Scan for the cell matching the given text and deliver its [X, Y] coordinate at center. 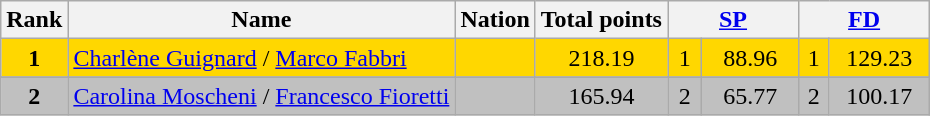
218.19 [601, 58]
Total points [601, 20]
Nation [495, 20]
165.94 [601, 96]
100.17 [880, 96]
Rank [34, 20]
Charlène Guignard / Marco Fabbri [262, 58]
65.77 [750, 96]
88.96 [750, 58]
129.23 [880, 58]
Name [262, 20]
SP [734, 20]
FD [864, 20]
Carolina Moscheni / Francesco Fioretti [262, 96]
